Detect which cell encompasses the target text, then output its [X, Y] center coordinate. 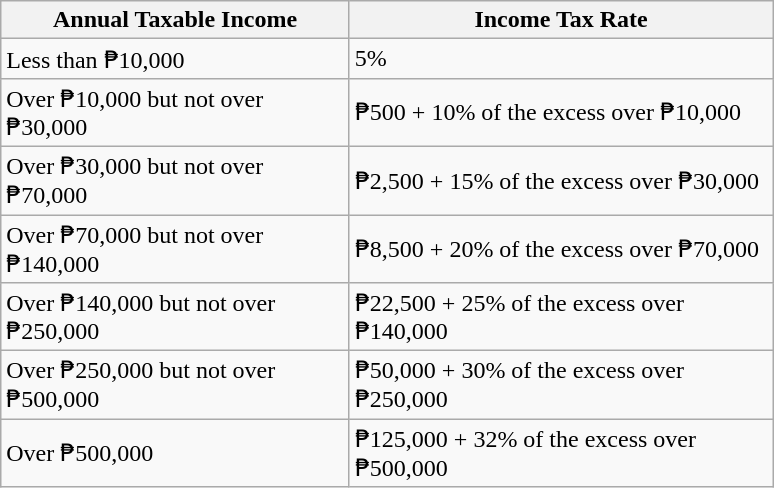
Over ₱70,000 but not over ₱140,000 [176, 248]
₱125,000 + 32% of the excess over ₱500,000 [561, 453]
₱50,000 + 30% of the excess over ₱250,000 [561, 385]
Over ₱140,000 but not over ₱250,000 [176, 317]
₱500 + 10% of the excess over ₱10,000 [561, 112]
Over ₱500,000 [176, 453]
Less than ₱10,000 [176, 59]
₱22,500 + 25% of the excess over ₱140,000 [561, 317]
₱2,500 + 15% of the excess over ₱30,000 [561, 180]
Over ₱10,000 but not over ₱30,000 [176, 112]
Over ₱250,000 but not over ₱500,000 [176, 385]
₱8,500 + 20% of the excess over ₱70,000 [561, 248]
Over ₱30,000 but not over ₱70,000 [176, 180]
Income Tax Rate [561, 20]
Annual Taxable Income [176, 20]
5% [561, 59]
